Pinpoint the cell where the given text exists, returning its (x, y) midpoint coordinate. 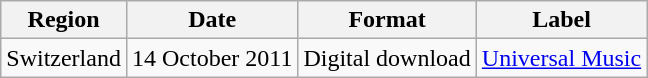
Label (561, 20)
Format (387, 20)
Date (212, 20)
Universal Music (561, 58)
Switzerland (64, 58)
14 October 2011 (212, 58)
Region (64, 20)
Digital download (387, 58)
